Return the [X, Y] coordinate for the center point of the cell that contains the specified text.  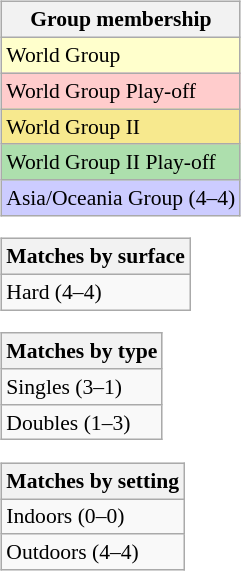
Hard (4–4) [96, 292]
Matches by setting [92, 481]
Matches by type [82, 351]
Indoors (0–0) [92, 517]
World Group Play-off [120, 91]
Matches by surface [96, 257]
Doubles (1–3) [82, 422]
Asia/Oceania Group (4–4) [120, 198]
Singles (3–1) [82, 387]
World Group [120, 55]
World Group II Play-off [120, 162]
Group membership [120, 20]
Outdoors (4–4) [92, 552]
World Group II [120, 127]
